Locate the cell with the specified text and output its (X, Y) center coordinate. 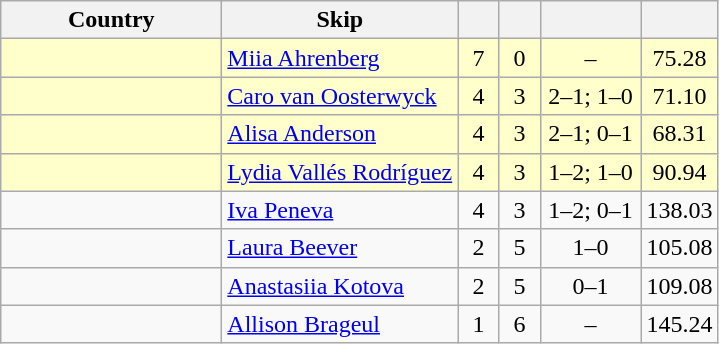
0 (520, 58)
1 (478, 324)
Alisa Anderson (340, 134)
Laura Beever (340, 248)
2–1; 0–1 (590, 134)
Lydia Vallés Rodríguez (340, 172)
1–2; 0–1 (590, 210)
Skip (340, 20)
Miia Ahrenberg (340, 58)
Iva Peneva (340, 210)
138.03 (680, 210)
90.94 (680, 172)
Allison Brageul (340, 324)
68.31 (680, 134)
Anastasiia Kotova (340, 286)
Country (112, 20)
0–1 (590, 286)
105.08 (680, 248)
145.24 (680, 324)
71.10 (680, 96)
1–2; 1–0 (590, 172)
Caro van Oosterwyck (340, 96)
2–1; 1–0 (590, 96)
75.28 (680, 58)
1–0 (590, 248)
109.08 (680, 286)
6 (520, 324)
7 (478, 58)
